Provide the (x, y) coordinate of the cell's center where the given text is located.  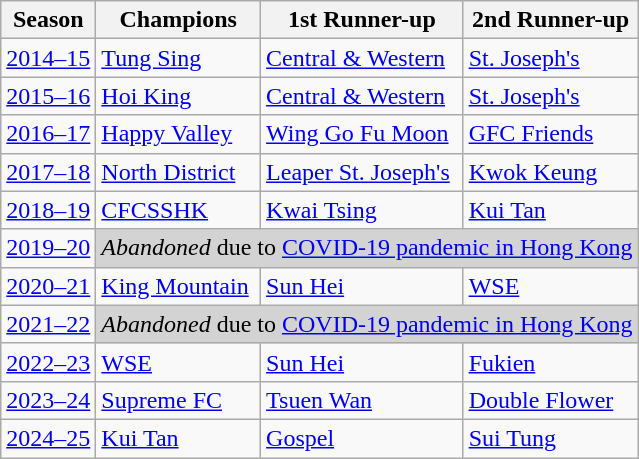
Kwai Tsing (362, 210)
Fukien (550, 362)
Happy Valley (178, 134)
Tung Sing (178, 58)
2017–18 (48, 172)
2018–19 (48, 210)
Kwok Keung (550, 172)
Wing Go Fu Moon (362, 134)
GFC Friends (550, 134)
Supreme FC (178, 400)
2nd Runner-up (550, 20)
King Mountain (178, 286)
1st Runner-up (362, 20)
North District (178, 172)
2021–22 (48, 324)
2019–20 (48, 248)
Tsuen Wan (362, 400)
Hoi King (178, 96)
2024–25 (48, 438)
Double Flower (550, 400)
2014–15 (48, 58)
2015–16 (48, 96)
Sui Tung (550, 438)
2020–21 (48, 286)
2023–24 (48, 400)
Gospel (362, 438)
Season (48, 20)
Leaper St. Joseph's (362, 172)
CFCSSHK (178, 210)
2016–17 (48, 134)
Champions (178, 20)
2022–23 (48, 362)
